Scan for the cell matching the given text and deliver its (X, Y) coordinate at center. 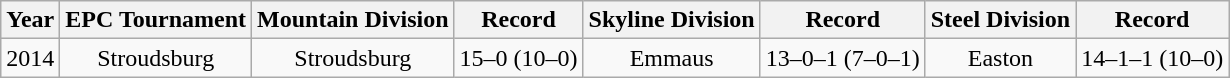
Skyline Division (672, 20)
Mountain Division (353, 20)
15–0 (10–0) (518, 58)
Easton (1000, 58)
14–1–1 (10–0) (1152, 58)
Steel Division (1000, 20)
Emmaus (672, 58)
Year (30, 20)
13–0–1 (7–0–1) (842, 58)
2014 (30, 58)
EPC Tournament (156, 20)
